From the cell containing the given text, extract its center point as (X, Y) coordinate. 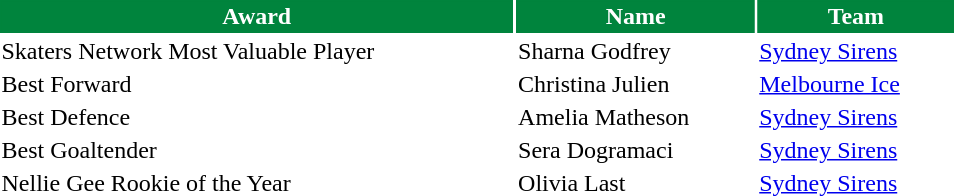
Melbourne Ice (856, 84)
Award (257, 16)
Skaters Network Most Valuable Player (257, 51)
Best Defence (257, 117)
Amelia Matheson (636, 117)
Christina Julien (636, 84)
Sera Dogramaci (636, 150)
Team (856, 16)
Best Goaltender (257, 150)
Name (636, 16)
Best Forward (257, 84)
Sharna Godfrey (636, 51)
